Search for the cell housing the specified text and yield its (X, Y) center coordinate. 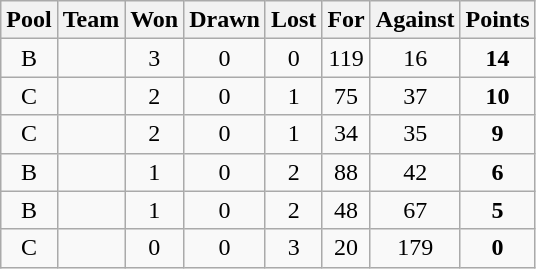
88 (346, 172)
Pool (29, 20)
Won (154, 20)
75 (346, 96)
For (346, 20)
179 (415, 248)
119 (346, 58)
10 (498, 96)
6 (498, 172)
14 (498, 58)
5 (498, 210)
20 (346, 248)
Against (415, 20)
35 (415, 134)
Points (498, 20)
48 (346, 210)
Team (91, 20)
Drawn (225, 20)
Lost (293, 20)
67 (415, 210)
34 (346, 134)
9 (498, 134)
16 (415, 58)
37 (415, 96)
42 (415, 172)
